Find where the given text appears and provide that cell's center as (x, y) coordinate. 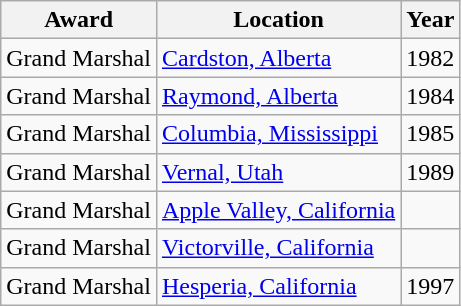
Cardston, Alberta (278, 58)
Vernal, Utah (278, 172)
1989 (430, 172)
Award (79, 20)
Year (430, 20)
Raymond, Alberta (278, 96)
Hesperia, California (278, 286)
1985 (430, 134)
Victorville, California (278, 248)
Columbia, Mississippi (278, 134)
1984 (430, 96)
Location (278, 20)
1997 (430, 286)
1982 (430, 58)
Apple Valley, California (278, 210)
